Return the (X, Y) coordinate for the center point of the cell that contains the specified text.  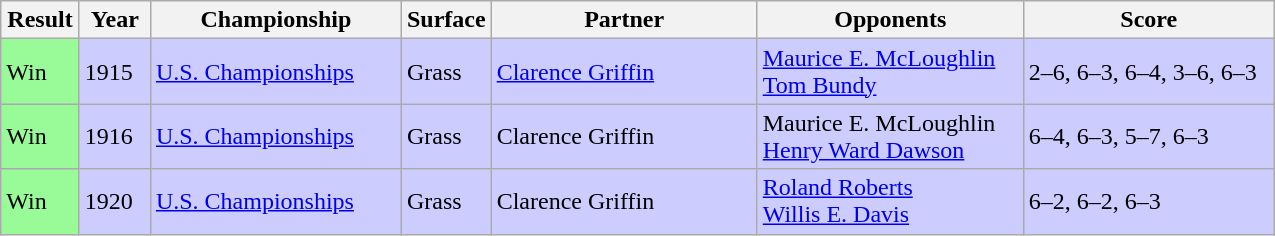
1916 (114, 136)
6–4, 6–3, 5–7, 6–3 (1148, 136)
Maurice E. McLoughlin Tom Bundy (890, 72)
Maurice E. McLoughlin Henry Ward Dawson (890, 136)
Score (1148, 20)
2–6, 6–3, 6–4, 3–6, 6–3 (1148, 72)
Surface (446, 20)
Roland Roberts Willis E. Davis (890, 202)
Result (40, 20)
6–2, 6–2, 6–3 (1148, 202)
Partner (624, 20)
1920 (114, 202)
Year (114, 20)
Opponents (890, 20)
1915 (114, 72)
Championship (276, 20)
